Provide the (x, y) coordinate of the cell's center where the given text is located.  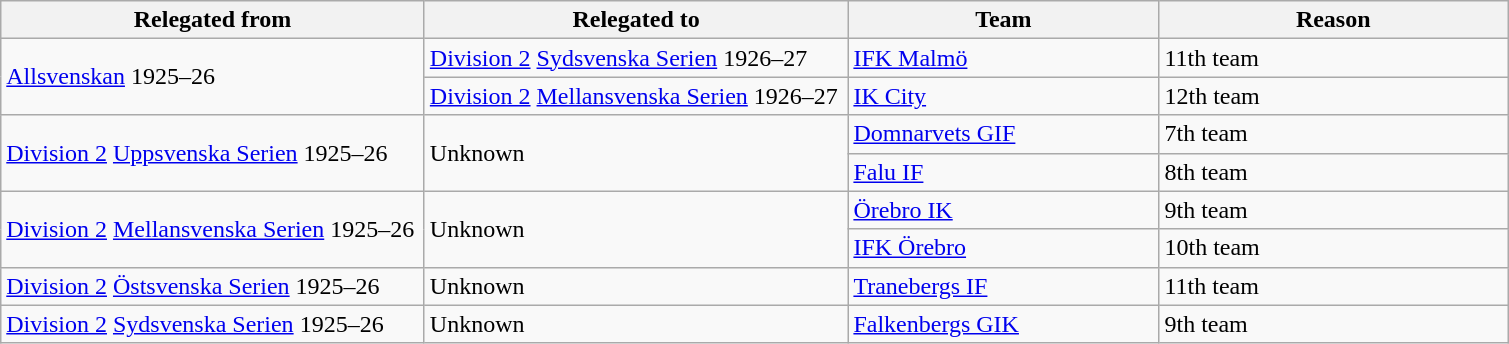
Reason (1334, 20)
10th team (1334, 248)
IK City (1004, 96)
Tranebergs IF (1004, 286)
Relegated from (213, 20)
12th team (1334, 96)
Division 2 Östsvenska Serien 1925–26 (213, 286)
IFK Malmö (1004, 58)
Falkenbergs GIK (1004, 324)
8th team (1334, 172)
Division 2 Sydsvenska Serien 1925–26 (213, 324)
Team (1004, 20)
Division 2 Uppsvenska Serien 1925–26 (213, 153)
7th team (1334, 134)
Falu IF (1004, 172)
Domnarvets GIF (1004, 134)
Division 2 Mellansvenska Serien 1926–27 (636, 96)
Relegated to (636, 20)
Allsvenskan 1925–26 (213, 77)
IFK Örebro (1004, 248)
Division 2 Mellansvenska Serien 1925–26 (213, 229)
Örebro IK (1004, 210)
Division 2 Sydsvenska Serien 1926–27 (636, 58)
